Search for the cell housing the specified text and yield its (x, y) center coordinate. 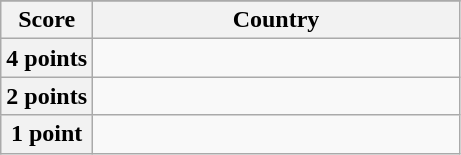
2 points (47, 96)
4 points (47, 58)
Country (276, 20)
1 point (47, 134)
Score (47, 20)
